Return [x, y] of the center of cell containing provided text 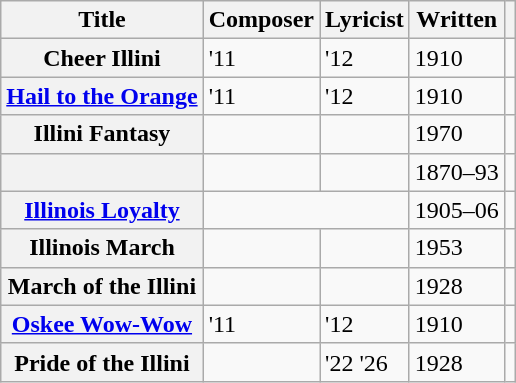
Written [456, 20]
Title [102, 20]
Illini Fantasy [102, 134]
Composer [261, 20]
1953 [456, 248]
1970 [456, 134]
'22 '26 [365, 362]
Oskee Wow-Wow [102, 324]
Illinois Loyalty [102, 210]
March of the Illini [102, 286]
Hail to the Orange [102, 96]
Illinois March [102, 248]
1870–93 [456, 172]
Lyricist [365, 20]
Cheer Illini [102, 58]
1905–06 [456, 210]
Pride of the Illini [102, 362]
